From the cell containing the given text, extract its center point as (x, y) coordinate. 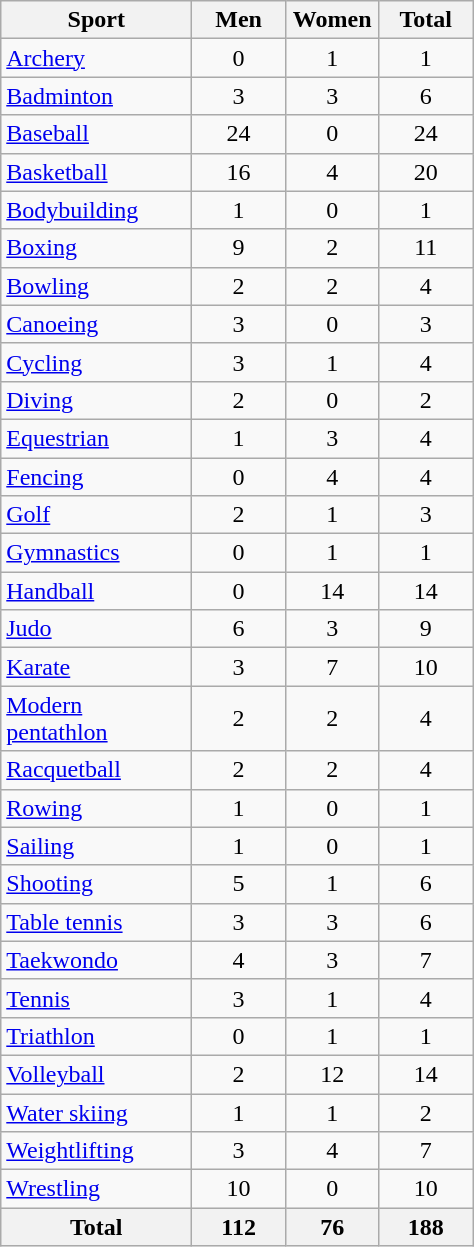
Tennis (96, 998)
20 (426, 172)
Triathlon (96, 1036)
Sailing (96, 846)
11 (426, 248)
Bowling (96, 286)
Karate (96, 667)
Fencing (96, 477)
Handball (96, 591)
Taekwondo (96, 960)
Sport (96, 20)
12 (332, 1074)
Shooting (96, 884)
Water skiing (96, 1113)
Cycling (96, 362)
Judo (96, 629)
Table tennis (96, 922)
Archery (96, 58)
Racquetball (96, 770)
Modern pentathlon (96, 718)
188 (426, 1227)
Volleyball (96, 1074)
5 (239, 884)
Golf (96, 515)
Women (332, 20)
Baseball (96, 134)
Rowing (96, 808)
Bodybuilding (96, 210)
76 (332, 1227)
Boxing (96, 248)
16 (239, 172)
Basketball (96, 172)
112 (239, 1227)
Badminton (96, 96)
Men (239, 20)
Wrestling (96, 1189)
Weightlifting (96, 1151)
Canoeing (96, 324)
Gymnastics (96, 553)
Equestrian (96, 438)
Diving (96, 400)
